Identify which cell holds the provided text, then report its (X, Y) central coordinate. 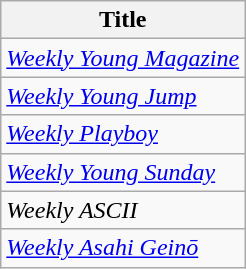
Title (123, 20)
Weekly Asahi Geinō (123, 248)
Weekly ASCII (123, 210)
Weekly Young Magazine (123, 58)
Weekly Young Sunday (123, 172)
Weekly Playboy (123, 134)
Weekly Young Jump (123, 96)
